Provide the (X, Y) coordinate of the cell's center where the given text is located.  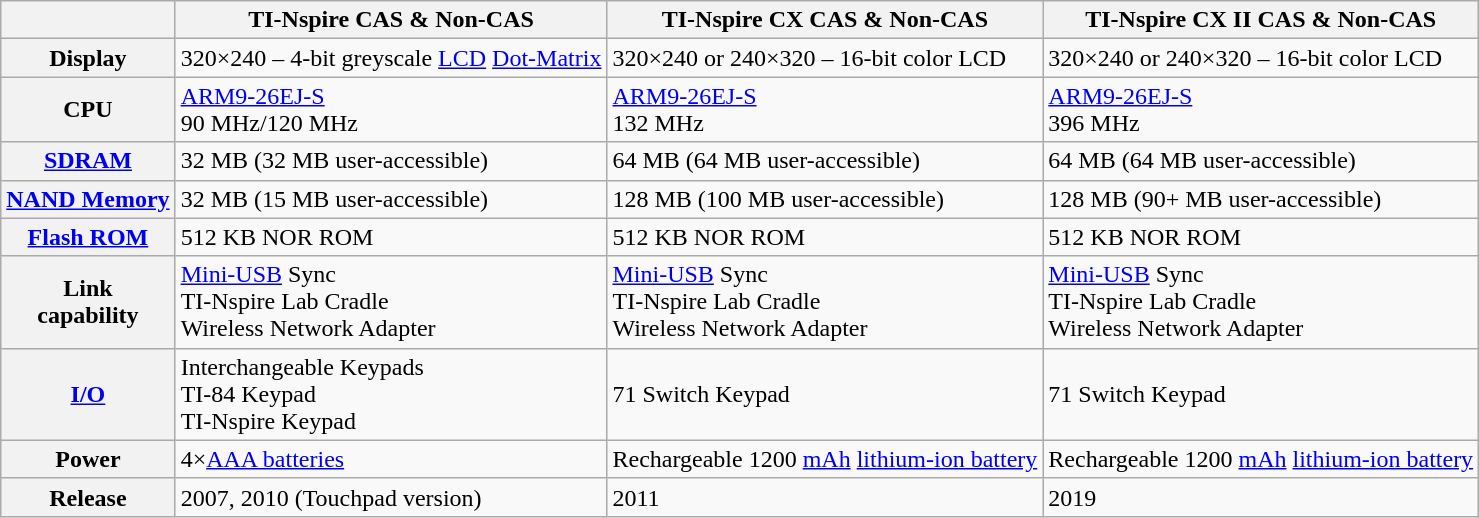
TI-Nspire CX CAS & Non-CAS (825, 20)
2007, 2010 (Touchpad version) (391, 497)
TI-Nspire CAS & Non-CAS (391, 20)
128 MB (90+ MB user-accessible) (1261, 199)
2011 (825, 497)
CPU (88, 110)
Power (88, 459)
ARM9-26EJ-S132 MHz (825, 110)
SDRAM (88, 161)
ARM9-26EJ-S396 MHz (1261, 110)
Interchangeable KeypadsTI-84 KeypadTI-Nspire Keypad (391, 394)
Release (88, 497)
Linkcapability (88, 302)
TI-Nspire CX II CAS & Non-CAS (1261, 20)
Display (88, 58)
I/O (88, 394)
Flash ROM (88, 237)
4×AAA batteries (391, 459)
320×240 – 4-bit greyscale LCD Dot-Matrix (391, 58)
2019 (1261, 497)
32 MB (15 MB user-accessible) (391, 199)
ARM9-26EJ-S90 MHz/120 MHz (391, 110)
NAND Memory (88, 199)
32 MB (32 MB user-accessible) (391, 161)
128 MB (100 MB user-accessible) (825, 199)
